From the cell containing the given text, extract its center point as (X, Y) coordinate. 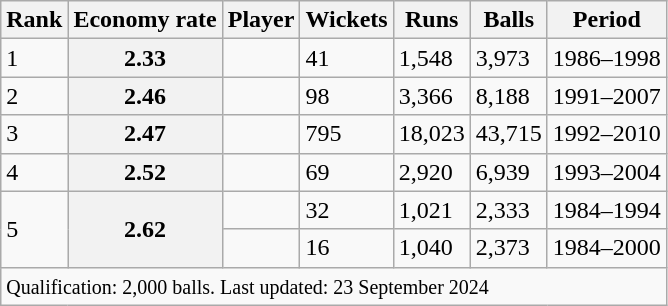
2.52 (145, 172)
1986–1998 (606, 58)
2,373 (508, 248)
1984–2000 (606, 248)
1993–2004 (606, 172)
2 (34, 96)
2.62 (145, 229)
3 (34, 134)
3,366 (432, 96)
41 (346, 58)
43,715 (508, 134)
32 (346, 210)
16 (346, 248)
4 (34, 172)
Runs (432, 20)
Economy rate (145, 20)
2.47 (145, 134)
1992–2010 (606, 134)
1,021 (432, 210)
Qualification: 2,000 balls. Last updated: 23 September 2024 (334, 286)
6,939 (508, 172)
2.46 (145, 96)
3,973 (508, 58)
98 (346, 96)
2.33 (145, 58)
795 (346, 134)
Balls (508, 20)
69 (346, 172)
18,023 (432, 134)
2,333 (508, 210)
1,548 (432, 58)
Period (606, 20)
1 (34, 58)
Rank (34, 20)
5 (34, 229)
1,040 (432, 248)
1984–1994 (606, 210)
2,920 (432, 172)
8,188 (508, 96)
Wickets (346, 20)
Player (261, 20)
1991–2007 (606, 96)
